Return [X, Y] of the center of cell containing provided text 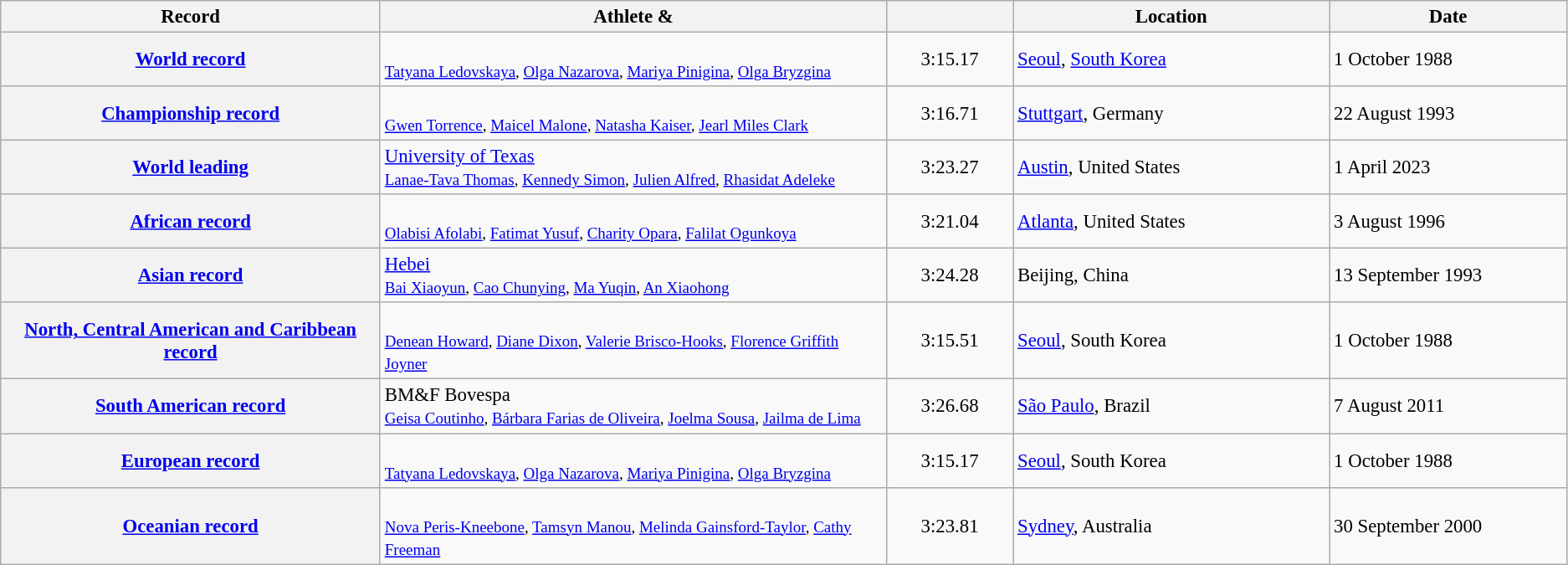
European record [191, 460]
University of Texas Lanae-Tava Thomas, Kennedy Simon, Julien Alfred, Rhasidat Adeleke [633, 167]
Stuttgart, Germany [1171, 114]
African record [191, 221]
3:23.27 [949, 167]
22 August 1993 [1448, 114]
Date [1448, 17]
Asian record [191, 276]
3:23.81 [949, 526]
Beijing, China [1171, 276]
Gwen Torrence, Maicel Malone, Natasha Kaiser, Jearl Miles Clark [633, 114]
South American record [191, 407]
13 September 1993 [1448, 276]
HebeiBai Xiaoyun, Cao Chunying, Ma Yuqin, An Xiaohong [633, 276]
São Paulo, Brazil [1171, 407]
BM&F BovespaGeisa Coutinho, Bárbara Farias de Oliveira, Joelma Sousa, Jailma de Lima [633, 407]
Sydney, Australia [1171, 526]
Olabisi Afolabi, Fatimat Yusuf, Charity Opara, Falilat Ogunkoya [633, 221]
30 September 2000 [1448, 526]
3:26.68 [949, 407]
Oceanian record [191, 526]
3:21.04 [949, 221]
3:15.51 [949, 342]
3:24.28 [949, 276]
Location [1171, 17]
Atlanta, United States [1171, 221]
Championship record [191, 114]
World record [191, 60]
3:16.71 [949, 114]
Nova Peris-Kneebone, Tamsyn Manou, Melinda Gainsford-Taylor, Cathy Freeman [633, 526]
North, Central American and Caribbean record [191, 342]
3 August 1996 [1448, 221]
Record [191, 17]
7 August 2011 [1448, 407]
Austin, United States [1171, 167]
World leading [191, 167]
1 April 2023 [1448, 167]
Denean Howard, Diane Dixon, Valerie Brisco-Hooks, Florence Griffith Joyner [633, 342]
Athlete & [633, 17]
